Output the (x, y) coordinate of the center of the cell containing the given text.  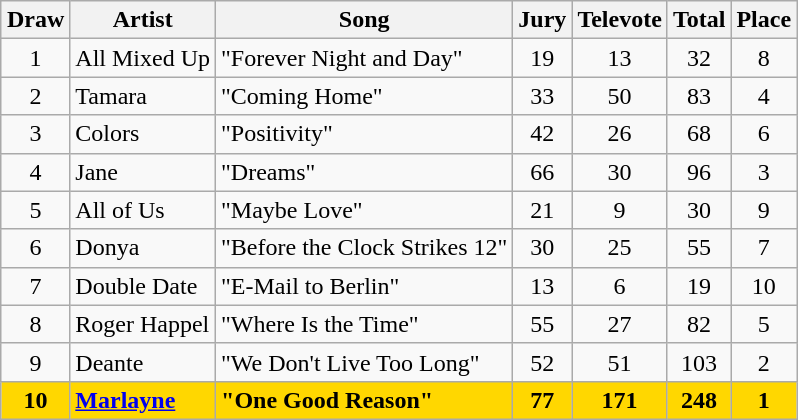
Tamara (143, 96)
21 (542, 210)
50 (620, 96)
All of Us (143, 210)
68 (699, 134)
"Positivity" (364, 134)
Televote (620, 20)
248 (699, 400)
"We Don't Live Too Long" (364, 362)
83 (699, 96)
"One Good Reason" (364, 400)
Double Date (143, 286)
"Coming Home" (364, 96)
"Forever Night and Day" (364, 58)
Donya (143, 248)
66 (542, 172)
103 (699, 362)
42 (542, 134)
171 (620, 400)
27 (620, 324)
Artist (143, 20)
96 (699, 172)
26 (620, 134)
33 (542, 96)
Song (364, 20)
"E-Mail to Berlin" (364, 286)
"Where Is the Time" (364, 324)
51 (620, 362)
"Dreams" (364, 172)
Colors (143, 134)
25 (620, 248)
82 (699, 324)
"Maybe Love" (364, 210)
Total (699, 20)
Roger Happel (143, 324)
Deante (143, 362)
"Before the Clock Strikes 12" (364, 248)
32 (699, 58)
Jury (542, 20)
Marlayne (143, 400)
Draw (35, 20)
Place (764, 20)
52 (542, 362)
Jane (143, 172)
All Mixed Up (143, 58)
77 (542, 400)
